Find where the given text appears and provide that cell's center as (x, y) coordinate. 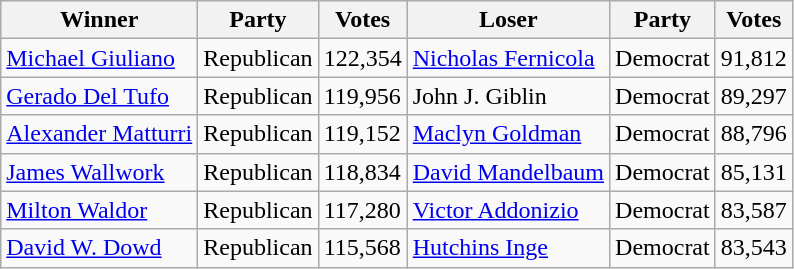
David W. Dowd (100, 248)
115,568 (362, 248)
David Mandelbaum (508, 172)
117,280 (362, 210)
John J. Giblin (508, 96)
119,956 (362, 96)
88,796 (754, 134)
Gerado Del Tufo (100, 96)
122,354 (362, 58)
Hutchins Inge (508, 248)
Loser (508, 20)
Winner (100, 20)
Alexander Matturri (100, 134)
James Wallwork (100, 172)
91,812 (754, 58)
Milton Waldor (100, 210)
Michael Giuliano (100, 58)
Nicholas Fernicola (508, 58)
83,543 (754, 248)
Victor Addonizio (508, 210)
85,131 (754, 172)
118,834 (362, 172)
Maclyn Goldman (508, 134)
119,152 (362, 134)
89,297 (754, 96)
83,587 (754, 210)
